Determine the (X, Y) coordinate at the center of the cell enclosing the given text.  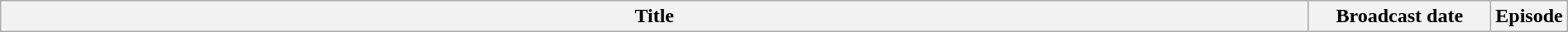
Episode (1529, 16)
Broadcast date (1399, 16)
Title (655, 16)
